Search for the cell housing the specified text and yield its (X, Y) center coordinate. 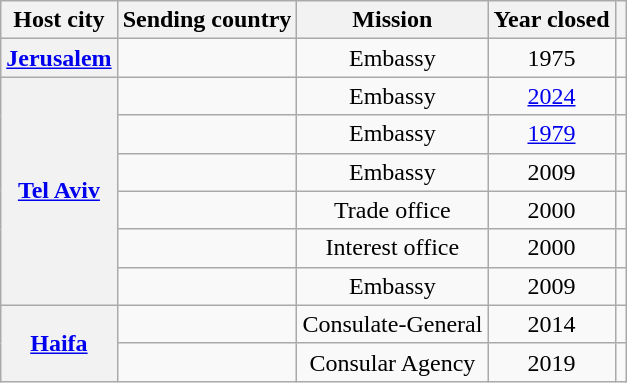
2024 (552, 96)
Consulate-General (392, 324)
Tel Aviv (59, 191)
Mission (392, 20)
Year closed (552, 20)
1979 (552, 134)
1975 (552, 58)
Sending country (207, 20)
2014 (552, 324)
Host city (59, 20)
Interest office (392, 248)
2019 (552, 362)
Consular Agency (392, 362)
Jerusalem (59, 58)
Haifa (59, 343)
Trade office (392, 210)
